Search for the cell housing the specified text and yield its (X, Y) center coordinate. 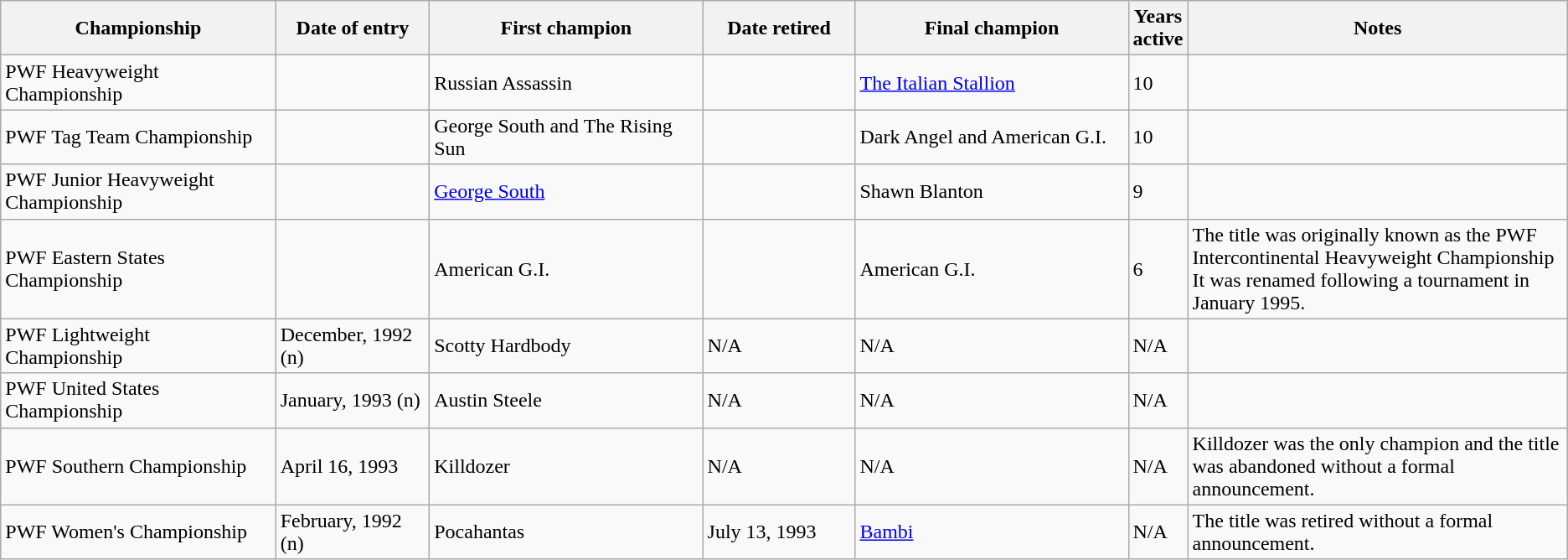
Russian Assassin (566, 82)
The title was originally known as the PWF Intercontinental Heavyweight Championship It was renamed following a tournament in January 1995. (1377, 268)
PWF Heavyweight Championship (138, 82)
Date of entry (353, 29)
February, 1992 (n) (353, 531)
Notes (1377, 29)
January, 1993 (n) (353, 401)
9 (1158, 191)
PWF United States Championship (138, 401)
The Italian Stallion (992, 82)
PWF Junior Heavyweight Championship (138, 191)
PWF Eastern States Championship (138, 268)
George South (566, 191)
Bambi (992, 531)
July 13, 1993 (779, 531)
Austin Steele (566, 401)
Pocahantas (566, 531)
The title was retired without a formal announcement. (1377, 531)
PWF Tag Team Championship (138, 137)
December, 1992 (n) (353, 345)
Years active (1158, 29)
Scotty Hardbody (566, 345)
April 16, 1993 (353, 466)
Killdozer (566, 466)
Date retired (779, 29)
Killdozer was the only champion and the title was abandoned without a formal announcement. (1377, 466)
6 (1158, 268)
Dark Angel and American G.I. (992, 137)
PWF Lightweight Championship (138, 345)
Shawn Blanton (992, 191)
George South and The Rising Sun (566, 137)
Final champion (992, 29)
PWF Southern Championship (138, 466)
First champion (566, 29)
PWF Women's Championship (138, 531)
Championship (138, 29)
